Extract the (x, y) coordinate from the center of the cell holding the provided text.  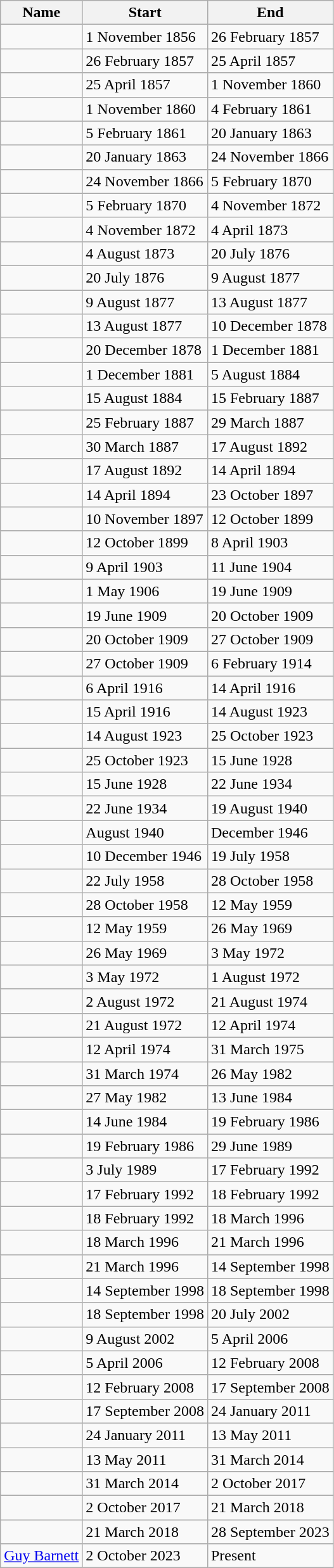
August 1940 (145, 832)
2 October 2023 (145, 1556)
8 April 1903 (270, 543)
20 July 2002 (270, 1315)
End (270, 13)
1 August 1972 (270, 977)
29 June 1989 (270, 1146)
21 August 1974 (270, 1001)
3 July 1989 (145, 1170)
9 April 1903 (145, 567)
10 December 1946 (145, 857)
December 1946 (270, 832)
5 February 1861 (145, 133)
Present (270, 1556)
15 April 1916 (145, 712)
2 August 1972 (145, 1001)
6 April 1916 (145, 687)
5 August 1884 (270, 374)
15 August 1884 (145, 398)
31 March 1974 (145, 1074)
26 May 1982 (270, 1074)
4 August 1873 (145, 253)
Name (42, 13)
30 March 1887 (145, 447)
27 May 1982 (145, 1098)
Guy Barnett (42, 1556)
19 August 1940 (270, 808)
9 August 2002 (145, 1339)
13 June 1984 (270, 1098)
14 June 1984 (145, 1122)
10 December 1878 (270, 326)
1 November 1856 (145, 37)
Start (145, 13)
31 March 1975 (270, 1049)
15 February 1887 (270, 398)
23 October 1897 (270, 495)
29 March 1887 (270, 423)
20 December 1878 (145, 350)
19 July 1958 (270, 857)
11 June 1904 (270, 567)
4 February 1861 (270, 109)
22 July 1958 (145, 881)
25 February 1887 (145, 423)
10 November 1897 (145, 519)
21 August 1972 (145, 1025)
6 February 1914 (270, 663)
28 September 2023 (270, 1532)
14 April 1916 (270, 687)
1 May 1906 (145, 591)
4 April 1873 (270, 229)
